Extract the (x, y) coordinate from the center of the cell holding the provided text.  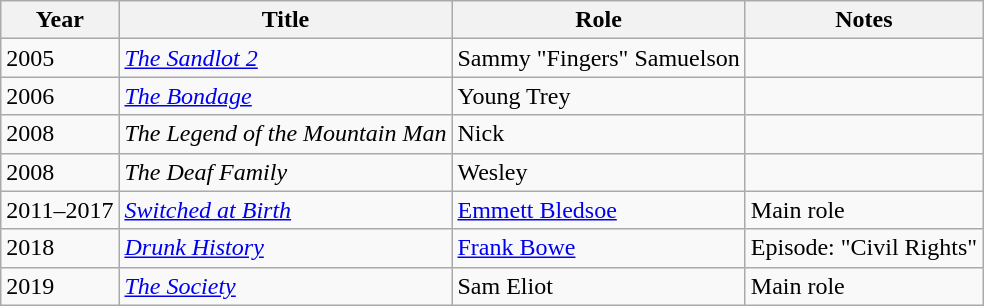
The Deaf Family (286, 172)
2011–2017 (60, 210)
2019 (60, 286)
The Bondage (286, 96)
Nick (598, 134)
Title (286, 20)
The Legend of the Mountain Man (286, 134)
Switched at Birth (286, 210)
The Sandlot 2 (286, 58)
2018 (60, 248)
Sammy "Fingers" Samuelson (598, 58)
Frank Bowe (598, 248)
Young Trey (598, 96)
Role (598, 20)
Sam Eliot (598, 286)
Episode: "Civil Rights" (864, 248)
Year (60, 20)
Emmett Bledsoe (598, 210)
Notes (864, 20)
2006 (60, 96)
2005 (60, 58)
Wesley (598, 172)
The Society (286, 286)
Drunk History (286, 248)
